From the cell containing the given text, extract its center point as [X, Y] coordinate. 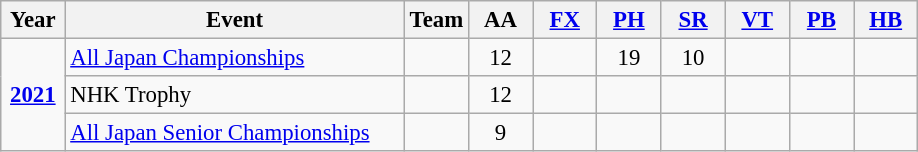
PH [629, 20]
FX [565, 20]
19 [629, 58]
All Japan Championships [234, 58]
10 [693, 58]
Event [234, 20]
2021 [33, 96]
Team [436, 20]
NHK Trophy [234, 95]
SR [693, 20]
All Japan Senior Championships [234, 133]
AA [500, 20]
Year [33, 20]
VT [757, 20]
9 [500, 133]
PB [821, 20]
HB [886, 20]
